Provide the (X, Y) coordinate of the cell's center where the given text is located.  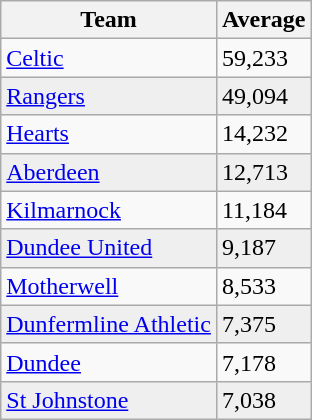
9,187 (264, 248)
Hearts (109, 134)
Dundee (109, 362)
Rangers (109, 96)
14,232 (264, 134)
12,713 (264, 172)
Average (264, 20)
49,094 (264, 96)
Motherwell (109, 286)
59,233 (264, 58)
Aberdeen (109, 172)
7,038 (264, 400)
Celtic (109, 58)
Kilmarnock (109, 210)
8,533 (264, 286)
Team (109, 20)
11,184 (264, 210)
Dunfermline Athletic (109, 324)
St Johnstone (109, 400)
7,178 (264, 362)
7,375 (264, 324)
Dundee United (109, 248)
